Extract the (X, Y) coordinate from the center of the cell holding the provided text.  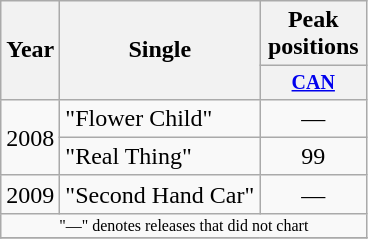
"Second Hand Car" (160, 194)
2008 (30, 137)
2009 (30, 194)
99 (314, 156)
CAN (314, 82)
Peak positions (314, 34)
"—" denotes releases that did not chart (184, 225)
"Real Thing" (160, 156)
Single (160, 50)
"Flower Child" (160, 118)
Year (30, 50)
